Locate the cell with the specified text and output its (x, y) center coordinate. 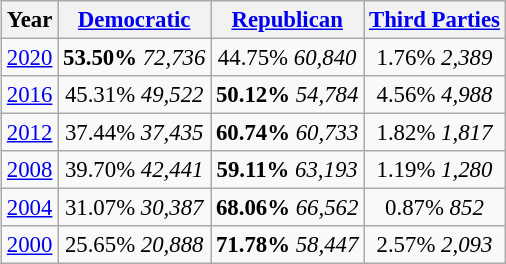
Republican (288, 20)
45.31% 49,522 (134, 95)
31.07% 30,387 (134, 208)
1.19% 1,280 (435, 170)
2016 (30, 95)
2000 (30, 245)
4.56% 4,988 (435, 95)
Third Parties (435, 20)
0.87% 852 (435, 208)
53.50% 72,736 (134, 58)
2020 (30, 58)
39.70% 42,441 (134, 170)
59.11% 63,193 (288, 170)
1.82% 1,817 (435, 133)
2.57% 2,093 (435, 245)
71.78% 58,447 (288, 245)
50.12% 54,784 (288, 95)
68.06% 66,562 (288, 208)
44.75% 60,840 (288, 58)
25.65% 20,888 (134, 245)
2004 (30, 208)
60.74% 60,733 (288, 133)
Democratic (134, 20)
37.44% 37,435 (134, 133)
1.76% 2,389 (435, 58)
Year (30, 20)
2012 (30, 133)
2008 (30, 170)
